Return the [X, Y] coordinate for the center point of the cell that contains the specified text.  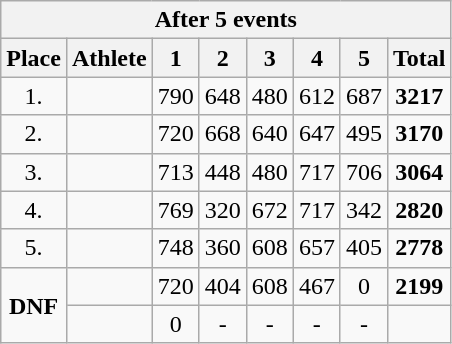
3 [270, 58]
647 [316, 134]
Athlete [109, 58]
657 [316, 248]
360 [222, 248]
After 5 events [226, 20]
790 [176, 96]
2778 [419, 248]
672 [270, 210]
4. [34, 210]
467 [316, 286]
3. [34, 172]
4 [316, 58]
2 [222, 58]
706 [364, 172]
320 [222, 210]
404 [222, 286]
769 [176, 210]
405 [364, 248]
748 [176, 248]
640 [270, 134]
1 [176, 58]
612 [316, 96]
668 [222, 134]
448 [222, 172]
3064 [419, 172]
342 [364, 210]
2820 [419, 210]
687 [364, 96]
1. [34, 96]
Place [34, 58]
DNF [34, 305]
3217 [419, 96]
648 [222, 96]
713 [176, 172]
5. [34, 248]
5 [364, 58]
Total [419, 58]
495 [364, 134]
2. [34, 134]
2199 [419, 286]
3170 [419, 134]
